Return the (x, y) coordinate for the center point of the cell that contains the specified text.  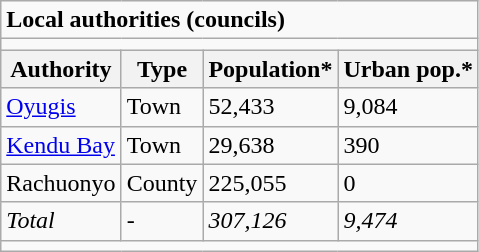
390 (408, 145)
Rachuonyo (61, 183)
Urban pop.* (408, 69)
307,126 (270, 221)
Oyugis (61, 107)
Authority (61, 69)
9,474 (408, 221)
Total (61, 221)
29,638 (270, 145)
Population* (270, 69)
County (162, 183)
Local authorities (councils) (240, 20)
9,084 (408, 107)
52,433 (270, 107)
0 (408, 183)
225,055 (270, 183)
Type (162, 69)
Kendu Bay (61, 145)
- (162, 221)
